Locate the cell with the specified text and output its [x, y] center coordinate. 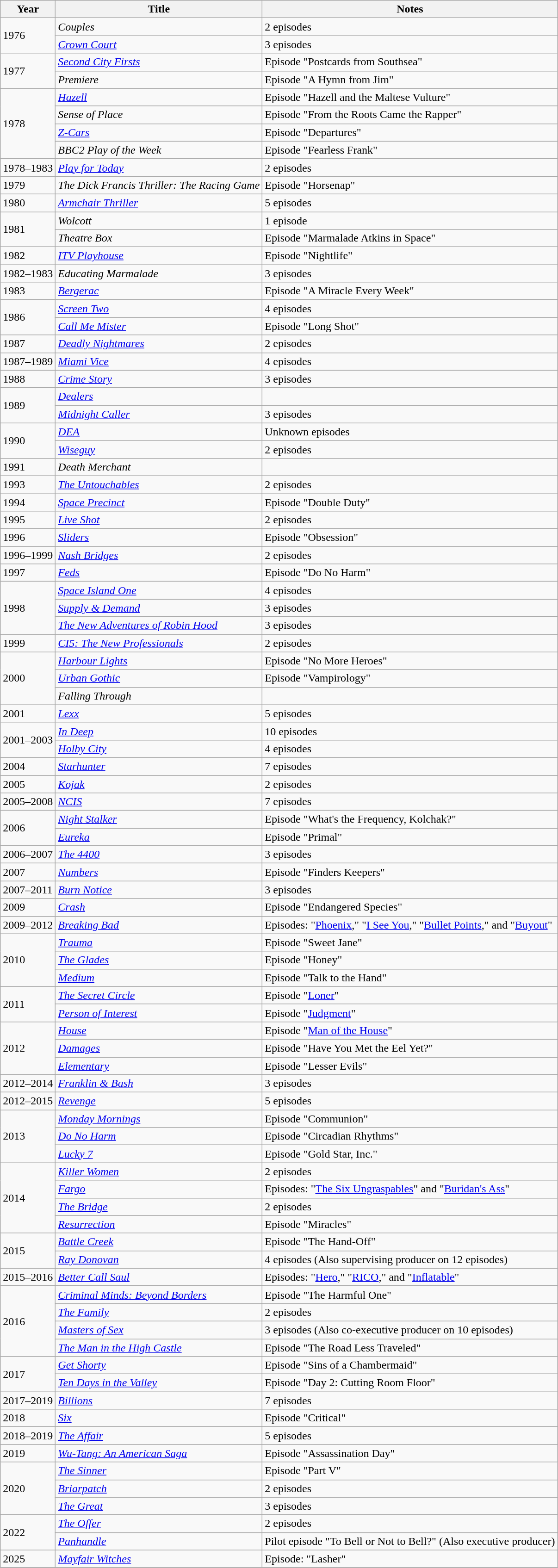
1991 [28, 467]
The Great [159, 1506]
2009–2012 [28, 925]
The Family [159, 1312]
Urban Gothic [159, 678]
Episodes: "Phoenix," "I See You," "Bullet Points," and "Buyout" [410, 925]
Episode "A Miracle Every Week" [410, 291]
Holby City [159, 749]
The Bridge [159, 1207]
Burn Notice [159, 890]
2017 [28, 1374]
Episode "Nightlife" [410, 256]
1999 [28, 643]
Supply & Demand [159, 608]
2019 [28, 1453]
Episode "Postcards from Southsea" [410, 62]
Episode "Obsession" [410, 538]
Episode "The Hand-Off" [410, 1242]
Nash Bridges [159, 555]
Space Island One [159, 590]
Six [159, 1418]
Episode "No More Heroes" [410, 661]
Episode "Endangered Species" [410, 907]
1987 [28, 344]
1983 [28, 291]
Death Merchant [159, 467]
Episode "The Harmful One" [410, 1295]
The New Adventures of Robin Hood [159, 626]
2017–2019 [28, 1401]
1987–1989 [28, 361]
Wiseguy [159, 449]
Unknown episodes [410, 432]
1994 [28, 502]
Episode "A Hymn from Jim" [410, 80]
The Affair [159, 1436]
Panhandle [159, 1541]
Sense of Place [159, 115]
Z-Cars [159, 132]
2001–2003 [28, 740]
Title [159, 9]
2010 [28, 960]
Episode "Part V" [410, 1471]
3 episodes (Also co-executive producer on 10 episodes) [410, 1330]
Bergerac [159, 291]
Night Stalker [159, 819]
The Man in the High Castle [159, 1348]
The Offer [159, 1524]
The Untouchables [159, 484]
Franklin & Bash [159, 1084]
In Deep [159, 731]
Damages [159, 1048]
Lexx [159, 713]
Crash [159, 907]
Episode "Day 2: Cutting Room Floor" [410, 1383]
Billions [159, 1401]
Wu-Tang: An American Saga [159, 1453]
BBC2 Play of the Week [159, 150]
Battle Creek [159, 1242]
Crown Court [159, 44]
Episodes: "The Six Ungraspables" and "Buridan's Ass" [410, 1189]
2001 [28, 713]
1980 [28, 203]
Notes [410, 9]
Second City Firsts [159, 62]
The Sinner [159, 1471]
4 episodes (Also supervising producer on 12 episodes) [410, 1259]
Ray Donovan [159, 1259]
1995 [28, 520]
Episode "Assassination Day" [410, 1453]
Sliders [159, 538]
Falling Through [159, 696]
1978–1983 [28, 167]
1989 [28, 405]
2012–2015 [28, 1101]
Kojak [159, 784]
Episode "Circadian Rhythms" [410, 1136]
2005–2008 [28, 802]
Episode "Sweet Jane" [410, 942]
Criminal Minds: Beyond Borders [159, 1295]
1981 [28, 229]
1996–1999 [28, 555]
2012 [28, 1048]
Episode "Have You Met the Eel Yet?" [410, 1048]
Year [28, 9]
Space Precinct [159, 502]
Dealers [159, 397]
Episode "Double Duty" [410, 502]
CI5: The New Professionals [159, 643]
Episode "Gold Star, Inc." [410, 1154]
Harbour Lights [159, 661]
Episode "Loner" [410, 995]
Episode "From the Roots Came the Rapper" [410, 115]
Episode "Hazell and the Maltese Vulture" [410, 97]
Miami Vice [159, 361]
Elementary [159, 1066]
2009 [28, 907]
House [159, 1030]
Revenge [159, 1101]
NCIS [159, 802]
2012–2014 [28, 1084]
Person of Interest [159, 1013]
Resurrection [159, 1224]
Eureka [159, 837]
Lucky 7 [159, 1154]
Wolcott [159, 221]
Monday Mornings [159, 1119]
Masters of Sex [159, 1330]
Hazell [159, 97]
Episode "Talk to the Hand" [410, 978]
Educating Marmalade [159, 273]
Episode "Departures" [410, 132]
Get Shorty [159, 1365]
Medium [159, 978]
1998 [28, 608]
1993 [28, 484]
2018 [28, 1418]
The Dick Francis Thriller: The Racing Game [159, 185]
Deadly Nightmares [159, 344]
Briarpatch [159, 1488]
Pilot episode "To Bell or Not to Bell?" (Also executive producer) [410, 1541]
Episode "Lesser Evils" [410, 1066]
2005 [28, 784]
2007 [28, 872]
Episode "Communion" [410, 1119]
The Secret Circle [159, 995]
Episode "Sins of a Chambermaid" [410, 1365]
Call Me Mister [159, 326]
Do No Harm [159, 1136]
Episode "What's the Frequency, Kolchak?" [410, 819]
Feds [159, 573]
1986 [28, 317]
2006–2007 [28, 855]
1982–1983 [28, 273]
10 episodes [410, 731]
2014 [28, 1198]
2004 [28, 766]
Live Shot [159, 520]
Couples [159, 27]
Episode "Fearless Frank" [410, 150]
Episode "Critical" [410, 1418]
Armchair Thriller [159, 203]
2016 [28, 1321]
Episode "Marmalade Atkins in Space" [410, 238]
Episode "Finders Keepers" [410, 872]
1988 [28, 379]
Mayfair Witches [159, 1559]
Episode "Honey" [410, 960]
1997 [28, 573]
Theatre Box [159, 238]
2020 [28, 1488]
Episode "Judgment" [410, 1013]
Ten Days in the Valley [159, 1383]
Episode "The Road Less Traveled" [410, 1348]
2007–2011 [28, 890]
2015 [28, 1251]
Episodes: "Hero," "RICO," and "Inflatable" [410, 1277]
Starhunter [159, 766]
Numbers [159, 872]
Episode "Horsenap" [410, 185]
Trauma [159, 942]
Better Call Saul [159, 1277]
1978 [28, 124]
1977 [28, 71]
2011 [28, 1004]
2006 [28, 828]
Episode "Man of the House" [410, 1030]
Premiere [159, 80]
Episode "Long Shot" [410, 326]
DEA [159, 432]
Episode "Primal" [410, 837]
Fargo [159, 1189]
2013 [28, 1136]
2000 [28, 678]
ITV Playhouse [159, 256]
1990 [28, 440]
Episode: "Lasher" [410, 1559]
Episode "Miracles" [410, 1224]
1979 [28, 185]
Midnight Caller [159, 414]
Crime Story [159, 379]
Breaking Bad [159, 925]
Episode "Do No Harm" [410, 573]
1996 [28, 538]
The Glades [159, 960]
Play for Today [159, 167]
2025 [28, 1559]
1 episode [410, 221]
Screen Two [159, 309]
The 4400 [159, 855]
1982 [28, 256]
Episode "Vampirology" [410, 678]
1976 [28, 36]
2015–2016 [28, 1277]
2018–2019 [28, 1436]
2022 [28, 1532]
Killer Women [159, 1171]
